Pinpoint the cell where the given text exists, returning its (X, Y) midpoint coordinate. 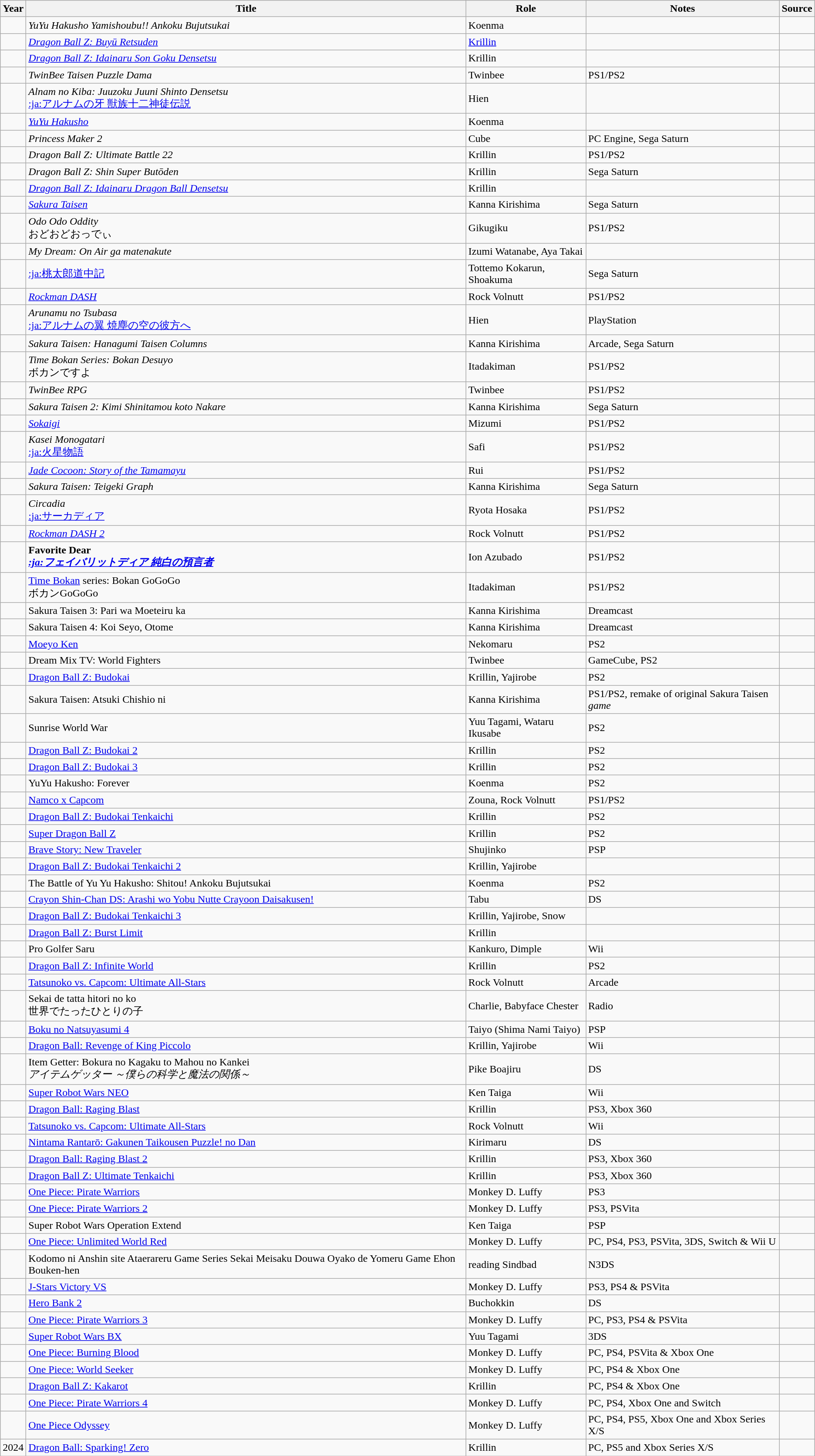
Time Bokan series: Bokan GoGoGoボカンGoGoGo (246, 587)
Dragon Ball Z: Buyū Retsuden (246, 42)
GameCube, PS2 (683, 661)
Dream Mix TV: World Fighters (246, 661)
Shujinko (526, 849)
Dragon Ball: Revenge of King Piccolo (246, 1046)
:ja:桃太郎道中記 (246, 274)
TwinBee RPG (246, 390)
Rockman DASH (246, 297)
TwinBee Taisen Puzzle Dama (246, 75)
Kasei Monogatari:ja:火星物語 (246, 447)
Namco x Capcom (246, 800)
Dragon Ball Z: Burst Limit (246, 933)
Tabu (526, 900)
Dragon Ball: Raging Blast (246, 1109)
N3DS (683, 1264)
Pro Golfer Saru (246, 949)
Dragon Ball Z: Idainaru Dragon Ball Densetsu (246, 188)
Jade Cocoon: Story of the Tamamayu (246, 470)
Nintama Rantarō: Gakunen Taikousen Puzzle! no Dan (246, 1142)
Cube (526, 138)
Sakura Taisen (246, 205)
Alnam no Kiba: Juuzoku Juuni Shinto Densetsu:ja:アルナムの牙 獣族十二神徒伝説 (246, 98)
Dragon Ball Z: Budokai 2 (246, 750)
Sakura Taisen 3: Pari wa Moeteiru ka (246, 611)
Sokaigi (246, 423)
Item Getter: Bokura no Kagaku to Mahou no Kankeiアイテムゲッター ～僕らの科学と魔法の関係～ (246, 1069)
Rockman DASH 2 (246, 533)
Gikugiku (526, 228)
Circadia:ja:サーカディア (246, 510)
Ion Azubado (526, 557)
YuYu Hakusho (246, 122)
Title (246, 9)
One Piece: Unlimited World Red (246, 1242)
Dragon Ball Z: Budokai Tenkaichi (246, 816)
Buchokkin (526, 1303)
One Piece: Pirate Warriors 2 (246, 1209)
One Piece: Pirate Warriors 4 (246, 1402)
Dragon Ball: Raging Blast 2 (246, 1159)
PS3 (683, 1192)
Sakura Taisen: Teigeki Graph (246, 487)
YuYu Hakusho: Forever (246, 783)
Radio (683, 1006)
J-Stars Victory VS (246, 1287)
Arunamu no Tsubasa :ja:アルナムの翼 焼塵の空の彼方へ (246, 320)
Sakura Taisen 4: Koi Seyo, Otome (246, 627)
Notes (683, 9)
Safi (526, 447)
Hero Bank 2 (246, 1303)
Nekomaru (526, 644)
reading Sindbad (526, 1264)
Crayon Shin-Chan DS: Arashi wo Yobu Nutte Crayoon Daisakusen! (246, 900)
Dragon Ball Z: Idainaru Son Goku Densetsu (246, 58)
PC, PS5 and Xbox Series X/S (683, 1447)
PC, PS4, PS5, Xbox One and Xbox Series X/S (683, 1425)
Sakura Taisen: Atsuki Chishio ni (246, 699)
Odo Odo Oddityおどおどおっでぃ (246, 228)
Kodomo ni Anshin site Ataerareru Game Series Sekai Meisaku Douwa Oyako de Yomeru Game Ehon Bouken-hen (246, 1264)
PS3, PSVita (683, 1209)
Dragon Ball Z: Budokai Tenkaichi 3 (246, 916)
Favorite Dear:ja:フェイバリットディア 純白の預言者 (246, 557)
One Piece: World Seeker (246, 1369)
Zouna, Rock Volnutt (526, 800)
Time Bokan Series: Bokan Desuyoボカンですよ (246, 367)
PS3, PS4 & PSVita (683, 1287)
Yuu Tagami (526, 1336)
Arcade (683, 982)
Sakura Taisen: Hanagumi Taisen Columns (246, 343)
PC Engine, Sega Saturn (683, 138)
Super Robot Wars BX (246, 1336)
Dragon Ball Z: Ultimate Tenkaichi (246, 1175)
3DS (683, 1336)
Moeyo Ken (246, 644)
Boku no Natsuyasumi 4 (246, 1029)
Princess Maker 2 (246, 138)
Dragon Ball Z: Shin Super Butōden (246, 172)
Ryota Hosaka (526, 510)
Izumi Watanabe, Aya Takai (526, 252)
Dragon Ball Z: Infinite World (246, 966)
Tottemo Kokarun, Shoakuma (526, 274)
Dragon Ball Z: Kakarot (246, 1386)
2024 (13, 1447)
Taiyo (Shima Nami Taiyo) (526, 1029)
PC, PS4, Xbox One and Switch (683, 1402)
Yuu Tagami, Wataru Ikusabe (526, 728)
PlayStation (683, 320)
Kankuro, Dimple (526, 949)
Sakura Taisen 2: Kimi Shinitamou koto Nakare (246, 407)
Dragon Ball Z: Ultimate Battle 22 (246, 155)
One Piece: Pirate Warriors (246, 1192)
Dragon Ball: Sparking! Zero (246, 1447)
Mizumi (526, 423)
PC, PS4, PSVita & Xbox One (683, 1353)
Super Robot Wars NEO (246, 1092)
Kirimaru (526, 1142)
Dragon Ball Z: Budokai Tenkaichi 2 (246, 866)
Super Dragon Ball Z (246, 833)
PS1/PS2, remake of original Sakura Taisen game (683, 699)
Source (797, 9)
Sekai de tatta hitori no ko世界でたったひとりの子 (246, 1006)
One Piece Odyssey (246, 1425)
One Piece: Pirate Warriors 3 (246, 1320)
Charlie, Babyface Chester (526, 1006)
Dragon Ball Z: Budokai (246, 677)
Sunrise World War (246, 728)
My Dream: On Air ga matenakute (246, 252)
Super Robot Wars Operation Extend (246, 1225)
PC, PS4, PS3, PSVita, 3DS, Switch & Wii U (683, 1242)
Brave Story: New Traveler (246, 849)
Arcade, Sega Saturn (683, 343)
PC, PS3, PS4 & PSVita (683, 1320)
Year (13, 9)
Role (526, 9)
One Piece: Burning Blood (246, 1353)
Rui (526, 470)
The Battle of Yu Yu Hakusho: Shitou! Ankoku Bujutsukai (246, 883)
Pike Boajiru (526, 1069)
Krillin, Yajirobe, Snow (526, 916)
Dragon Ball Z: Budokai 3 (246, 767)
YuYu Hakusho Yamishoubu!! Ankoku Bujutsukai (246, 25)
